Detect which cell encompasses the target text, then output its (x, y) center coordinate. 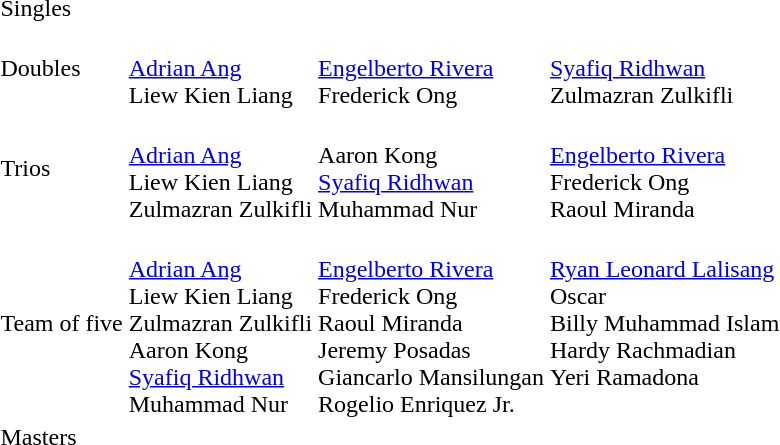
Engelberto Rivera Frederick Ong Raoul Miranda (664, 168)
Aaron Kong Syafiq Ridhwan Muhammad Nur (432, 168)
Engelberto Rivera Frederick Ong Raoul Miranda Jeremy Posadas Giancarlo Mansilungan Rogelio Enriquez Jr. (432, 323)
Adrian Ang Liew Kien Liang Zulmazran Zulkifli (220, 168)
Syafiq Ridhwan Zulmazran Zulkifli (664, 68)
Engelberto Rivera Frederick Ong (432, 68)
Ryan Leonard Lalisang Oscar Billy Muhammad Islam Hardy Rachmadian Yeri Ramadona (664, 323)
Adrian Ang Liew Kien Liang Zulmazran Zulkifli Aaron Kong Syafiq Ridhwan Muhammad Nur (220, 323)
Adrian Ang Liew Kien Liang (220, 68)
